Provide the (x, y) coordinate of the cell's center where the given text is located.  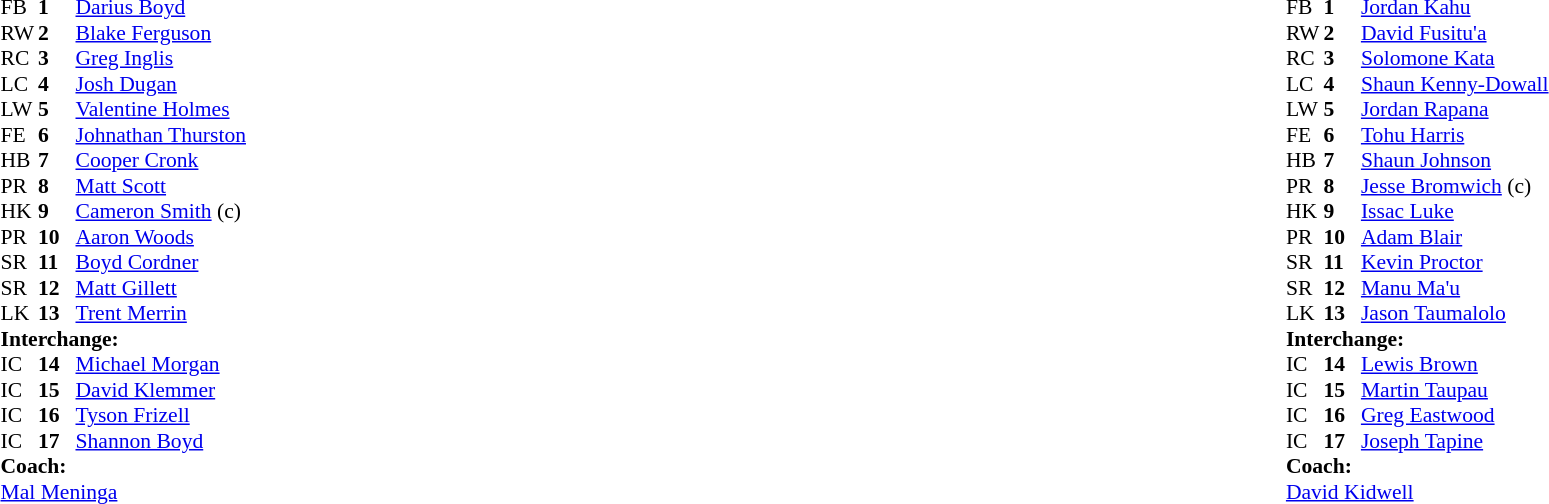
Michael Morgan (161, 365)
Adam Blair (1455, 237)
Matt Scott (161, 186)
Matt Gillett (161, 288)
Issac Luke (1455, 211)
Tyson Frizell (161, 415)
Kevin Proctor (1455, 263)
David Fusitu'a (1455, 33)
Cameron Smith (c) (161, 211)
Trent Merrin (161, 313)
Jordan Rapana (1455, 109)
Manu Ma'u (1455, 288)
Joseph Tapine (1455, 441)
Blake Ferguson (161, 33)
Cooper Cronk (161, 161)
Greg Inglis (161, 59)
Shaun Kenny-Dowall (1455, 84)
Boyd Cordner (161, 263)
Tohu Harris (1455, 135)
Jesse Bromwich (c) (1455, 186)
Jason Taumalolo (1455, 313)
Lewis Brown (1455, 365)
David Klemmer (161, 390)
Valentine Holmes (161, 109)
Aaron Woods (161, 237)
Greg Eastwood (1455, 415)
Martin Taupau (1455, 390)
Shaun Johnson (1455, 161)
Johnathan Thurston (161, 135)
Josh Dugan (161, 84)
Solomone Kata (1455, 59)
Shannon Boyd (161, 441)
